Scan for the cell matching the given text and deliver its (X, Y) coordinate at center. 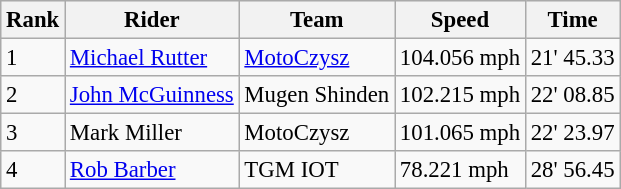
TGM IOT (317, 170)
21' 45.33 (572, 58)
Rob Barber (152, 170)
John McGuinness (152, 95)
22' 08.85 (572, 95)
101.065 mph (460, 133)
Mugen Shinden (317, 95)
Speed (460, 20)
Team (317, 20)
3 (33, 133)
4 (33, 170)
102.215 mph (460, 95)
22' 23.97 (572, 133)
Mark Miller (152, 133)
2 (33, 95)
1 (33, 58)
Rider (152, 20)
Rank (33, 20)
78.221 mph (460, 170)
28' 56.45 (572, 170)
Time (572, 20)
Michael Rutter (152, 58)
104.056 mph (460, 58)
